Detect which cell encompasses the target text, then output its [X, Y] center coordinate. 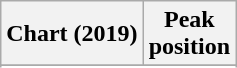
Peakposition [189, 34]
Chart (2019) [72, 34]
